Capture the cell that displays the provided text and extract its [X, Y] central coordinate. 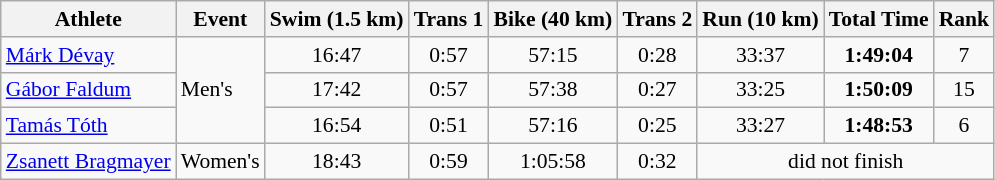
1:48:53 [879, 126]
Tamás Tóth [88, 126]
6 [964, 126]
1:05:58 [552, 162]
Bike (40 km) [552, 19]
Trans 1 [449, 19]
0:51 [449, 126]
16:47 [337, 55]
1:50:09 [879, 90]
Event [220, 19]
33:37 [760, 55]
0:25 [657, 126]
15 [964, 90]
33:25 [760, 90]
57:16 [552, 126]
Women's [220, 162]
Trans 2 [657, 19]
Márk Dévay [88, 55]
18:43 [337, 162]
0:28 [657, 55]
33:27 [760, 126]
17:42 [337, 90]
Gábor Faldum [88, 90]
Men's [220, 90]
57:38 [552, 90]
7 [964, 55]
Rank [964, 19]
Swim (1.5 km) [337, 19]
Zsanett Bragmayer [88, 162]
0:59 [449, 162]
did not finish [846, 162]
57:15 [552, 55]
Run (10 km) [760, 19]
1:49:04 [879, 55]
0:32 [657, 162]
Athlete [88, 19]
16:54 [337, 126]
Total Time [879, 19]
0:27 [657, 90]
